Locate the cell with the specified text and output its [x, y] center coordinate. 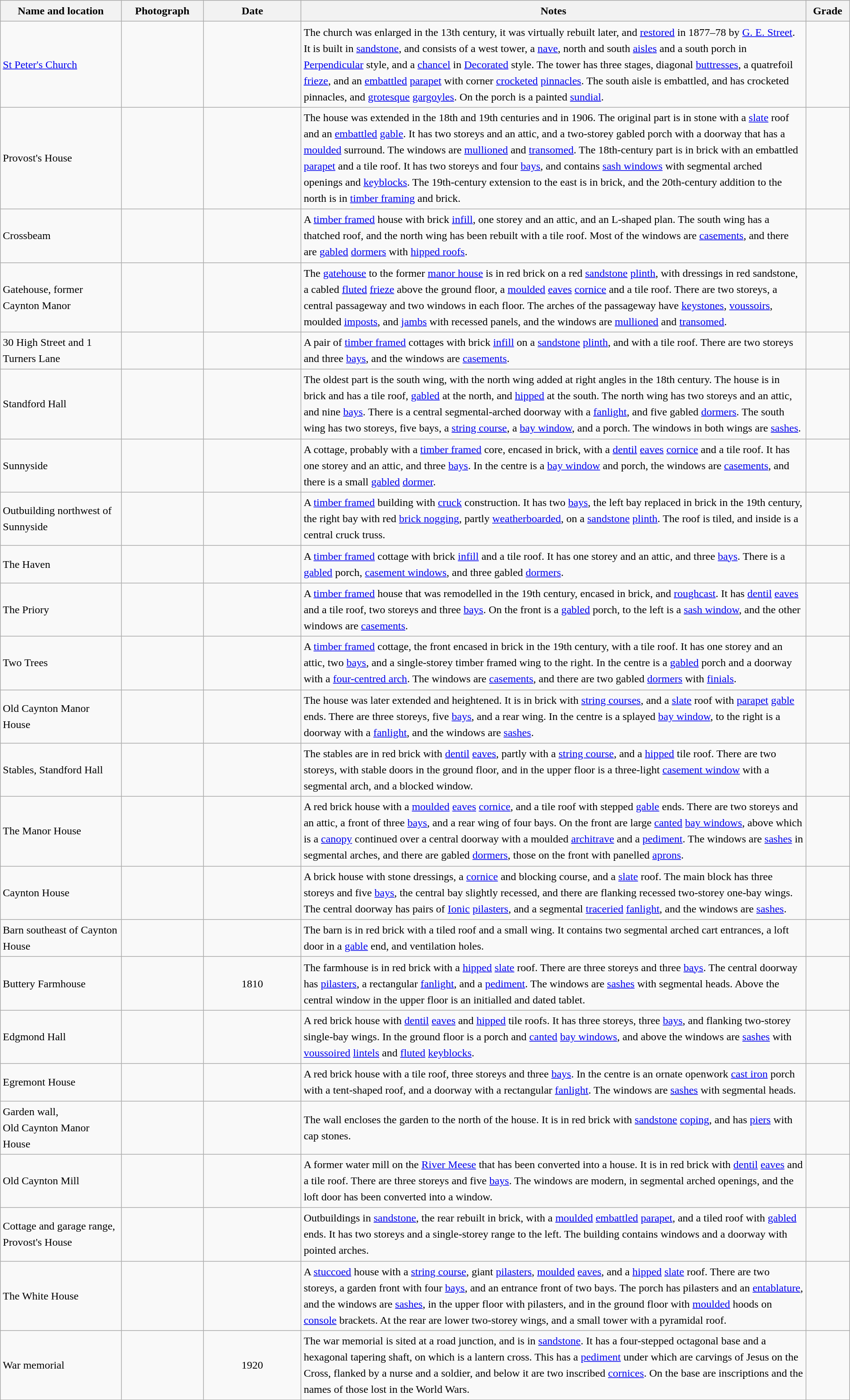
St Peter's Church [61, 65]
The White House [61, 1295]
Name and location [61, 11]
The wall encloses the garden to the north of the house. It is in red brick with sandstone coping, and has piers with cap stones. [553, 1128]
Egremont House [61, 1082]
Date [252, 11]
1920 [252, 1365]
The Manor House [61, 832]
Provost's House [61, 158]
Sunnyside [61, 466]
Edgmond Hall [61, 1037]
Gatehouse, former Caynton Manor [61, 297]
Buttery Farmhouse [61, 983]
Barn southeast of Caynton House [61, 938]
30 High Street and 1 Turners Lane [61, 351]
Notes [553, 11]
Stables, Standford Hall [61, 770]
The Haven [61, 564]
Grade [828, 11]
Caynton House [61, 893]
1810 [252, 983]
Cottage and garage range,Provost's House [61, 1234]
Outbuilding northwest of Sunnyside [61, 519]
Garden wall,Old Caynton Manor House [61, 1128]
Old Caynton Mill [61, 1181]
War memorial [61, 1365]
Standford Hall [61, 404]
Photograph [162, 11]
Two Trees [61, 663]
Old Caynton Manor House [61, 717]
Crossbeam [61, 236]
The Priory [61, 609]
